Output the (X, Y) coordinate of the center of the cell containing the given text.  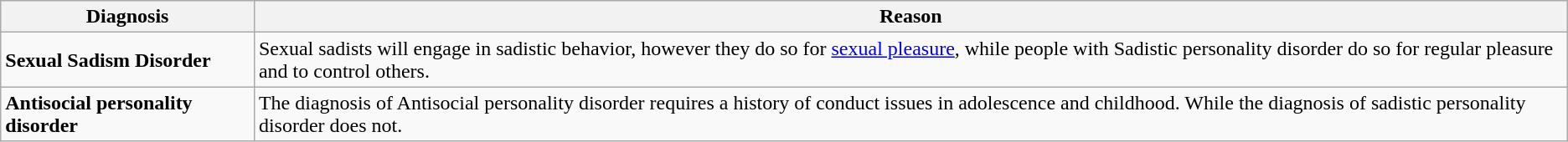
Reason (910, 17)
Antisocial personality disorder (127, 114)
Sexual Sadism Disorder (127, 60)
Diagnosis (127, 17)
